Output the [x, y] coordinate of the center of the cell containing the given text.  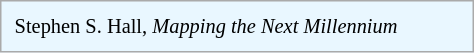
Stephen S. Hall, Mapping the Next Millennium [237, 26]
